Output the (X, Y) coordinate of the center of the cell containing the given text.  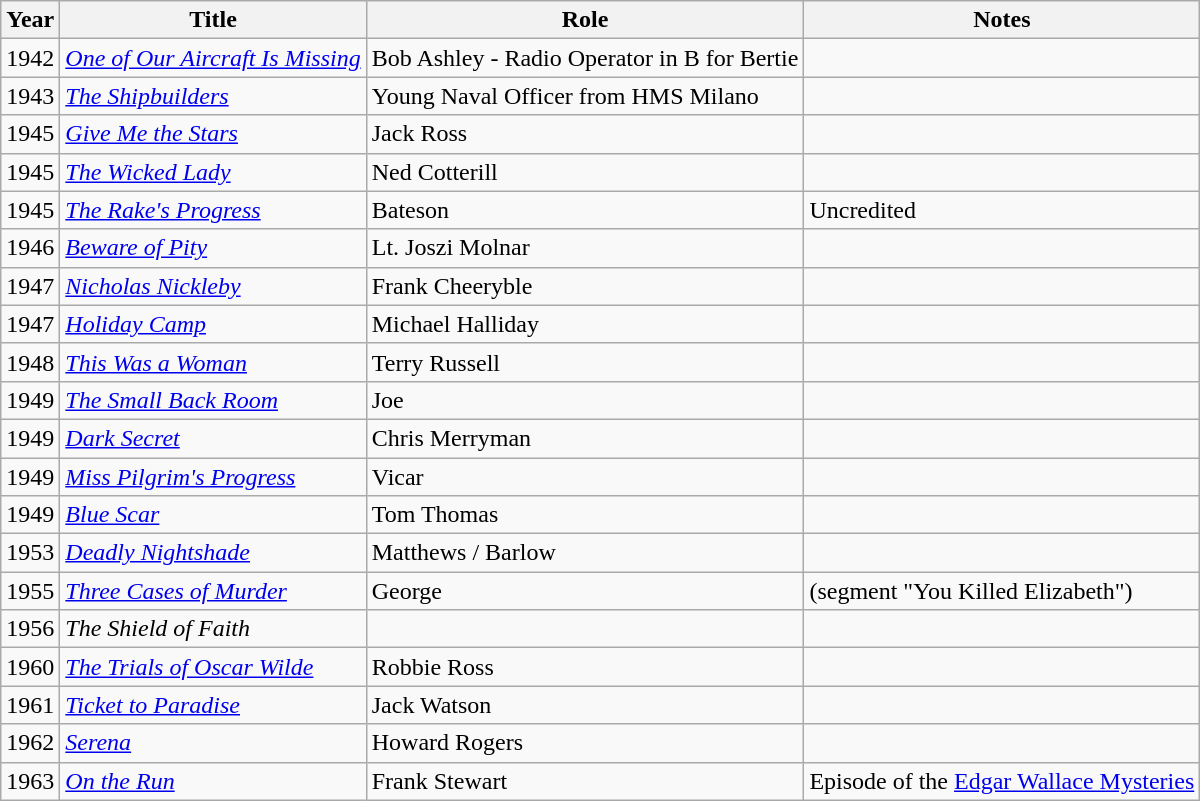
Terry Russell (585, 362)
The Wicked Lady (213, 172)
On the Run (213, 781)
Jack Ross (585, 134)
Deadly Nightshade (213, 553)
(segment "You Killed Elizabeth") (1002, 591)
Matthews / Barlow (585, 553)
Nicholas Nickleby (213, 286)
1946 (30, 248)
This Was a Woman (213, 362)
One of Our Aircraft Is Missing (213, 58)
Year (30, 20)
1960 (30, 667)
1955 (30, 591)
Lt. Joszi Molnar (585, 248)
1963 (30, 781)
Three Cases of Murder (213, 591)
Frank Cheeryble (585, 286)
Serena (213, 743)
Ned Cotterill (585, 172)
The Trials of Oscar Wilde (213, 667)
Frank Stewart (585, 781)
1956 (30, 629)
Jack Watson (585, 705)
Give Me the Stars (213, 134)
Vicar (585, 477)
Young Naval Officer from HMS Milano (585, 96)
George (585, 591)
The Shipbuilders (213, 96)
Joe (585, 400)
Bateson (585, 210)
Michael Halliday (585, 324)
Title (213, 20)
1961 (30, 705)
Dark Secret (213, 438)
Episode of the Edgar Wallace Mysteries (1002, 781)
1953 (30, 553)
Beware of Pity (213, 248)
Blue Scar (213, 515)
The Shield of Faith (213, 629)
Chris Merryman (585, 438)
Robbie Ross (585, 667)
Bob Ashley - Radio Operator in B for Bertie (585, 58)
Notes (1002, 20)
Howard Rogers (585, 743)
Role (585, 20)
The Small Back Room (213, 400)
Tom Thomas (585, 515)
Uncredited (1002, 210)
The Rake's Progress (213, 210)
1942 (30, 58)
Ticket to Paradise (213, 705)
Holiday Camp (213, 324)
1962 (30, 743)
1943 (30, 96)
1948 (30, 362)
Miss Pilgrim's Progress (213, 477)
